Detect which cell encompasses the target text, then output its [X, Y] center coordinate. 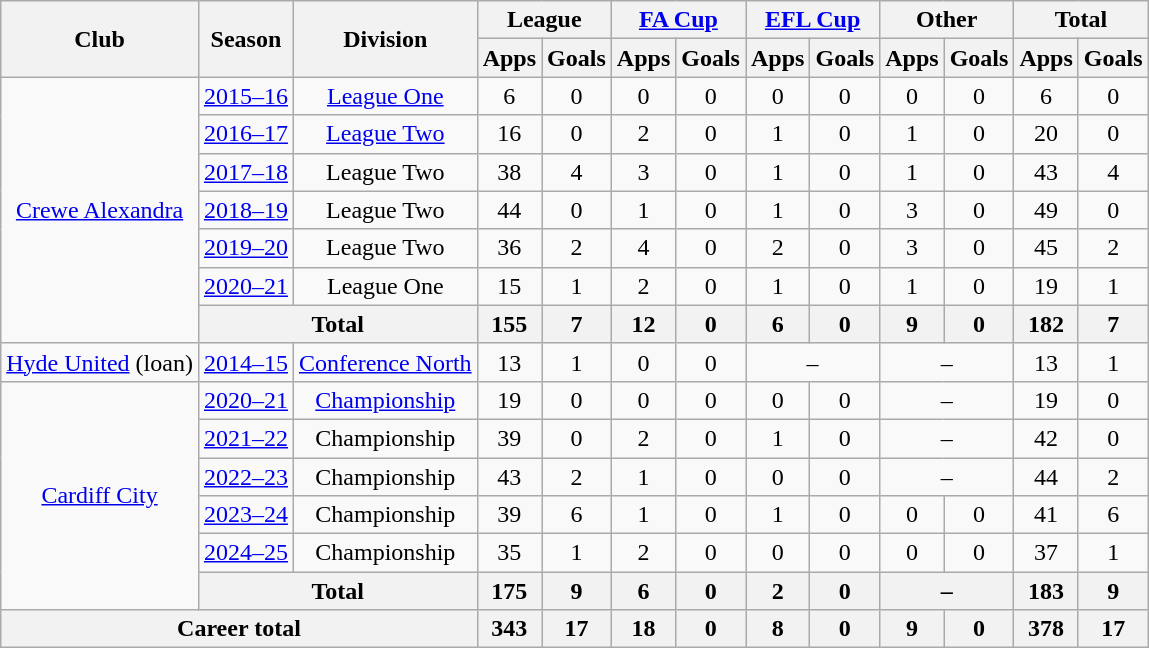
36 [509, 248]
2014–15 [246, 362]
18 [643, 629]
Other [947, 20]
2022–23 [246, 477]
2021–22 [246, 438]
378 [1046, 629]
182 [1046, 324]
Crewe Alexandra [100, 210]
Conference North [385, 362]
38 [509, 172]
20 [1046, 134]
42 [1046, 438]
League [544, 20]
15 [509, 286]
16 [509, 134]
2024–25 [246, 553]
FA Cup [678, 20]
EFL Cup [813, 20]
41 [1046, 515]
Division [385, 39]
155 [509, 324]
37 [1046, 553]
2015–16 [246, 96]
Hyde United (loan) [100, 362]
12 [643, 324]
183 [1046, 591]
175 [509, 591]
2016–17 [246, 134]
Cardiff City [100, 495]
2023–24 [246, 515]
35 [509, 553]
Club [100, 39]
2019–20 [246, 248]
45 [1046, 248]
2017–18 [246, 172]
343 [509, 629]
Career total [239, 629]
Season [246, 39]
8 [778, 629]
2018–19 [246, 210]
49 [1046, 210]
